Search for the cell housing the specified text and yield its (X, Y) center coordinate. 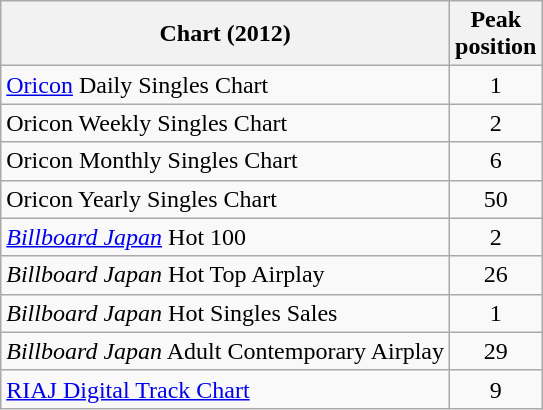
Peakposition (496, 34)
Oricon Weekly Singles Chart (226, 123)
Oricon Yearly Singles Chart (226, 199)
9 (496, 389)
50 (496, 199)
29 (496, 351)
6 (496, 161)
Billboard Japan Adult Contemporary Airplay (226, 351)
Billboard Japan Hot Singles Sales (226, 313)
Oricon Monthly Singles Chart (226, 161)
Oricon Daily Singles Chart (226, 85)
Billboard Japan Hot Top Airplay (226, 275)
Chart (2012) (226, 34)
RIAJ Digital Track Chart (226, 389)
Billboard Japan Hot 100 (226, 237)
26 (496, 275)
